Return [X, Y] of the center of cell containing provided text 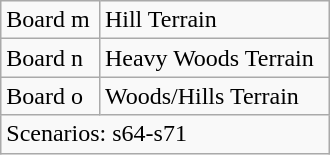
Scenarios: s64-s71 [165, 134]
Hill Terrain [214, 20]
Board m [50, 20]
Board o [50, 96]
Woods/Hills Terrain [214, 96]
Board n [50, 58]
Heavy Woods Terrain [214, 58]
